Output the [x, y] coordinate of the center of the cell containing the given text.  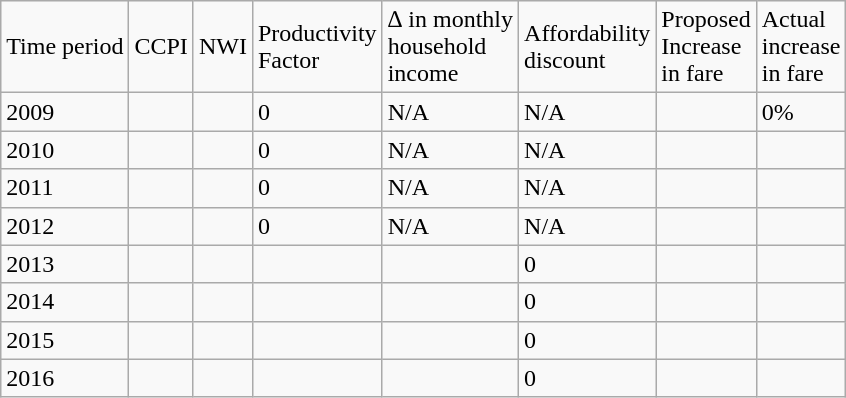
2012 [65, 226]
2014 [65, 302]
2015 [65, 340]
2013 [65, 264]
NWI [222, 47]
2010 [65, 150]
2016 [65, 378]
Actualincreasein fare [801, 47]
CCPI [161, 47]
0% [801, 112]
ProductivityFactor [317, 47]
2009 [65, 112]
ProposedIncreasein fare [706, 47]
2011 [65, 188]
Affordabilitydiscount [588, 47]
Time period [65, 47]
∆ in monthlyhouseholdincome [450, 47]
